Provide the [x, y] coordinate of the cell's center where the given text is located.  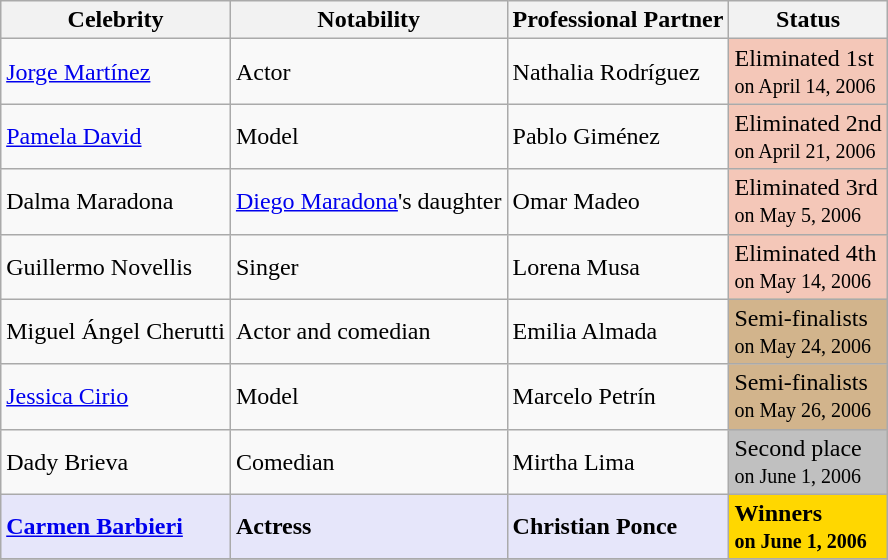
Miguel Ángel Cherutti [116, 332]
Jessica Cirio [116, 396]
Guillermo Novellis [116, 266]
Notability [368, 20]
Marcelo Petrín [618, 396]
Mirtha Lima [618, 462]
Semi-finalistson May 24, 2006 [808, 332]
Diego Maradona's daughter [368, 202]
Eliminated 1ston April 14, 2006 [808, 72]
Second placeon June 1, 2006 [808, 462]
Eliminated 2ndon April 21, 2006 [808, 136]
Actor and comedian [368, 332]
Omar Madeo [618, 202]
Pablo Giménez [618, 136]
Nathalia Rodríguez [618, 72]
Comedian [368, 462]
Semi-finalistson May 26, 2006 [808, 396]
Pamela David [116, 136]
Eliminated 3rdon May 5, 2006 [808, 202]
Celebrity [116, 20]
Emilia Almada [618, 332]
Singer [368, 266]
Winnerson June 1, 2006 [808, 526]
Dalma Maradona [116, 202]
Actress [368, 526]
Actor [368, 72]
Status [808, 20]
Carmen Barbieri [116, 526]
Professional Partner [618, 20]
Dady Brieva [116, 462]
Eliminated 4thon May 14, 2006 [808, 266]
Lorena Musa [618, 266]
Christian Ponce [618, 526]
Jorge Martínez [116, 72]
